Provide the [X, Y] coordinate of the cell's center where the given text is located.  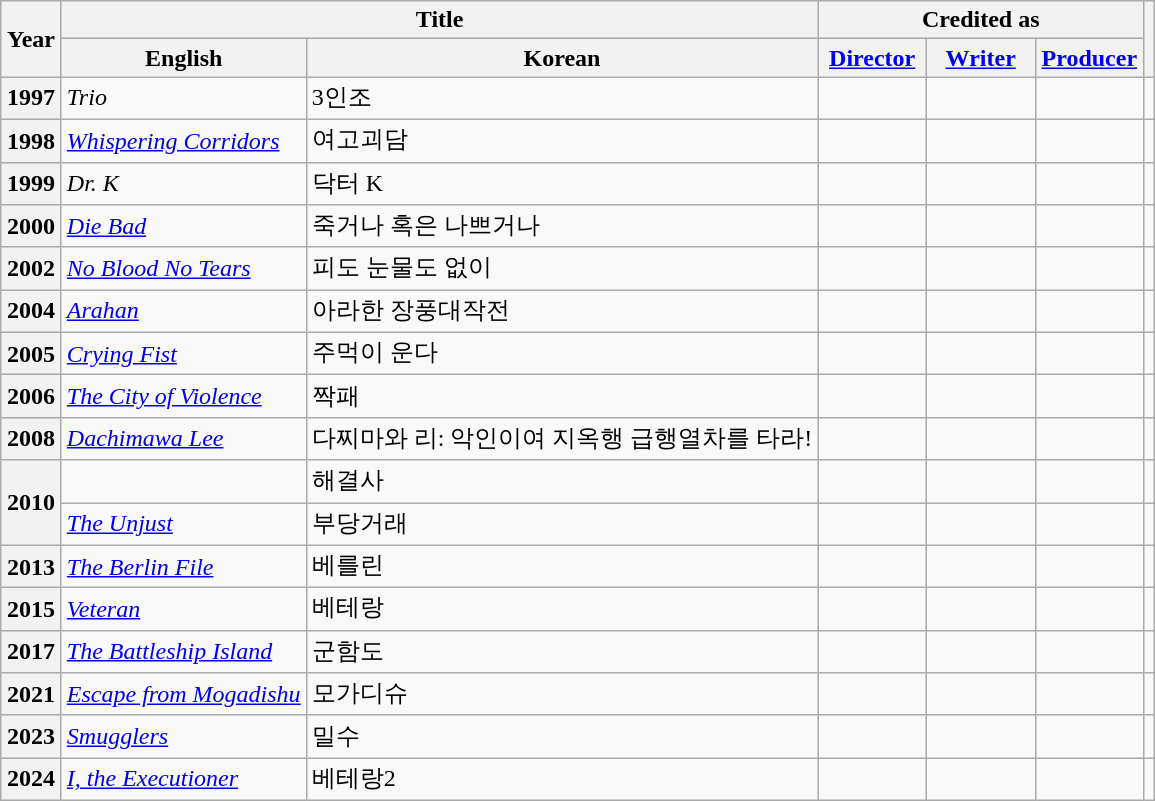
주먹이 운다 [562, 354]
2000 [32, 226]
The Unjust [184, 524]
2004 [32, 312]
여고괴담 [562, 140]
2015 [32, 610]
English [184, 58]
다찌마와 리: 악인이여 지옥행 급행열차를 타라! [562, 438]
죽거나 혹은 나쁘거나 [562, 226]
Credited as [981, 20]
Veteran [184, 610]
베를린 [562, 566]
1999 [32, 184]
2017 [32, 652]
Year [32, 39]
Korean [562, 58]
아라한 장풍대작전 [562, 312]
군함도 [562, 652]
Producer [1090, 58]
The Battleship Island [184, 652]
1997 [32, 98]
1998 [32, 140]
2006 [32, 396]
Escape from Mogadishu [184, 694]
3인조 [562, 98]
Arahan [184, 312]
2024 [32, 780]
Dr. K [184, 184]
Trio [184, 98]
Director [872, 58]
닥터 K [562, 184]
모가디슈 [562, 694]
Dachimawa Lee [184, 438]
2023 [32, 736]
2002 [32, 268]
짝패 [562, 396]
I, the Executioner [184, 780]
2013 [32, 566]
베테랑2 [562, 780]
2021 [32, 694]
Die Bad [184, 226]
The Berlin File [184, 566]
2010 [32, 502]
해결사 [562, 482]
피도 눈물도 없이 [562, 268]
Writer [980, 58]
2005 [32, 354]
밀수 [562, 736]
2008 [32, 438]
The City of Violence [184, 396]
Whispering Corridors [184, 140]
Crying Fist [184, 354]
Smugglers [184, 736]
No Blood No Tears [184, 268]
부당거래 [562, 524]
Title [440, 20]
베테랑 [562, 610]
